Pinpoint the cell where the given text exists, returning its [x, y] midpoint coordinate. 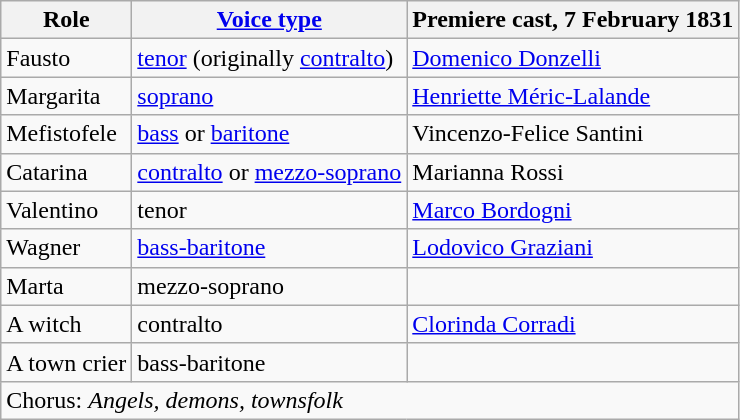
Premiere cast, 7 February 1831 [573, 20]
Domenico Donzelli [573, 58]
Marianna Rossi [573, 172]
Mefistofele [66, 134]
tenor [270, 210]
Vincenzo-Felice Santini [573, 134]
contralto or mezzo-soprano [270, 172]
mezzo-soprano [270, 286]
Valentino [66, 210]
tenor (originally contralto) [270, 58]
bass or baritone [270, 134]
contralto [270, 324]
Marta [66, 286]
Fausto [66, 58]
Voice type [270, 20]
A town crier [66, 362]
Role [66, 20]
Henriette Méric-Lalande [573, 96]
soprano [270, 96]
Clorinda Corradi [573, 324]
Catarina [66, 172]
Chorus: Angels, demons, townsfolk [370, 400]
Wagner [66, 248]
Margarita [66, 96]
Lodovico Graziani [573, 248]
Marco Bordogni [573, 210]
A witch [66, 324]
